From the cell containing the given text, extract its center point as [x, y] coordinate. 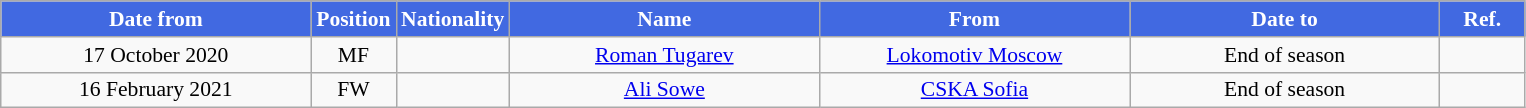
FW [354, 90]
Ref. [1482, 19]
Name [664, 19]
Ali Sowe [664, 90]
Lokomotiv Moscow [974, 55]
MF [354, 55]
16 February 2021 [156, 90]
Position [354, 19]
17 October 2020 [156, 55]
Roman Tugarev [664, 55]
Date to [1285, 19]
Nationality [452, 19]
From [974, 19]
CSKA Sofia [974, 90]
Date from [156, 19]
